Provide the (X, Y) coordinate of the cell's center where the given text is located.  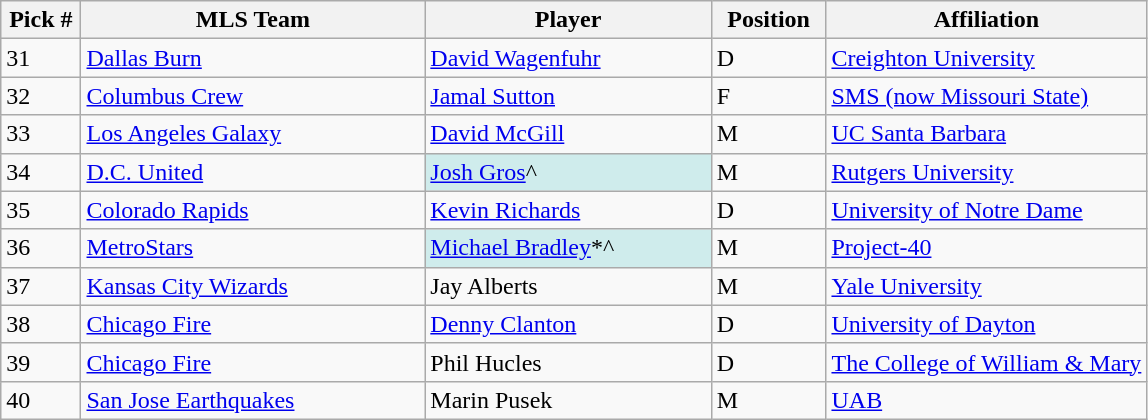
37 (41, 286)
Affiliation (986, 20)
Position (768, 20)
Colorado Rapids (253, 210)
D.C. United (253, 172)
35 (41, 210)
Columbus Crew (253, 96)
Rutgers University (986, 172)
Creighton University (986, 58)
Jamal Sutton (568, 96)
32 (41, 96)
Josh Gros^ (568, 172)
The College of William & Mary (986, 362)
University of Dayton (986, 324)
Yale University (986, 286)
MetroStars (253, 248)
Phil Hucles (568, 362)
F (768, 96)
David Wagenfuhr (568, 58)
Dallas Burn (253, 58)
David McGill (568, 134)
Kevin Richards (568, 210)
33 (41, 134)
34 (41, 172)
UAB (986, 400)
Los Angeles Galaxy (253, 134)
38 (41, 324)
University of Notre Dame (986, 210)
Project-40 (986, 248)
SMS (now Missouri State) (986, 96)
31 (41, 58)
36 (41, 248)
Pick # (41, 20)
Denny Clanton (568, 324)
Jay Alberts (568, 286)
Player (568, 20)
MLS Team (253, 20)
San Jose Earthquakes (253, 400)
39 (41, 362)
Marin Pusek (568, 400)
40 (41, 400)
Kansas City Wizards (253, 286)
UC Santa Barbara (986, 134)
Michael Bradley*^ (568, 248)
